Find where the given text appears and provide that cell's center as [x, y] coordinate. 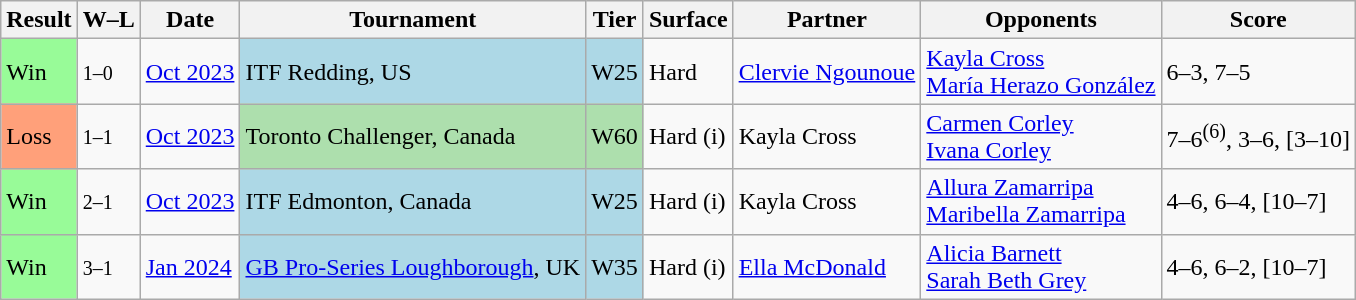
6–3, 7–5 [1258, 72]
Allura Zamarripa Maribella Zamarripa [1041, 202]
Result [39, 20]
Loss [39, 136]
4–6, 6–4, [10–7] [1258, 202]
1–0 [108, 72]
Kayla Cross María Herazo González [1041, 72]
Hard [688, 72]
Score [1258, 20]
Opponents [1041, 20]
Tournament [413, 20]
Surface [688, 20]
W–L [108, 20]
ITF Edmonton, Canada [413, 202]
W35 [615, 266]
Clervie Ngounoue [827, 72]
3–1 [108, 266]
2–1 [108, 202]
Ella McDonald [827, 266]
Alicia Barnett Sarah Beth Grey [1041, 266]
Jan 2024 [190, 266]
1–1 [108, 136]
Tier [615, 20]
Partner [827, 20]
4–6, 6–2, [10–7] [1258, 266]
Toronto Challenger, Canada [413, 136]
Carmen Corley Ivana Corley [1041, 136]
ITF Redding, US [413, 72]
7–6(6), 3–6, [3–10] [1258, 136]
Date [190, 20]
GB Pro-Series Loughborough, UK [413, 266]
W60 [615, 136]
